Extract the [X, Y] coordinate from the center of the cell holding the provided text.  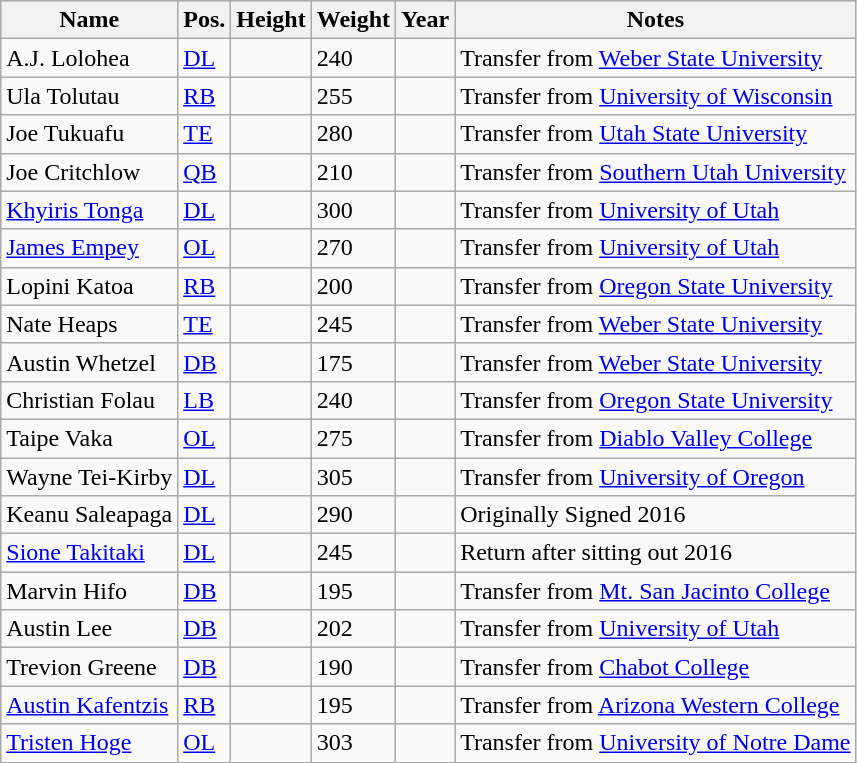
Austin Whetzel [90, 362]
Year [426, 20]
Transfer from Diablo Valley College [656, 438]
Ula Tolutau [90, 96]
Transfer from University of Oregon [656, 477]
Lopini Katoa [90, 286]
305 [353, 477]
190 [353, 667]
Return after sitting out 2016 [656, 553]
Austin Lee [90, 629]
175 [353, 362]
303 [353, 743]
James Empey [90, 248]
Taipe Vaka [90, 438]
Transfer from Chabot College [656, 667]
Wayne Tei-Kirby [90, 477]
QB [204, 172]
LB [204, 400]
Transfer from Utah State University [656, 134]
Trevion Greene [90, 667]
Transfer from University of Wisconsin [656, 96]
Austin Kafentzis [90, 705]
210 [353, 172]
Pos. [204, 20]
Weight [353, 20]
Name [90, 20]
Originally Signed 2016 [656, 515]
270 [353, 248]
275 [353, 438]
Nate Heaps [90, 324]
Keanu Saleapaga [90, 515]
200 [353, 286]
Christian Folau [90, 400]
Tristen Hoge [90, 743]
Sione Takitaki [90, 553]
202 [353, 629]
Khyiris Tonga [90, 210]
A.J. Lolohea [90, 58]
Transfer from Arizona Western College [656, 705]
Transfer from University of Notre Dame [656, 743]
255 [353, 96]
300 [353, 210]
Height [271, 20]
Joe Critchlow [90, 172]
Transfer from Mt. San Jacinto College [656, 591]
Marvin Hifo [90, 591]
Joe Tukuafu [90, 134]
280 [353, 134]
Transfer from Southern Utah University [656, 172]
Notes [656, 20]
290 [353, 515]
